Determine the [x, y] coordinate at the center of the cell enclosing the given text.  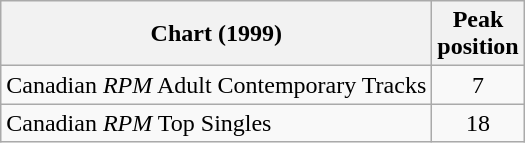
7 [478, 85]
Chart (1999) [216, 34]
Canadian RPM Top Singles [216, 123]
Peakposition [478, 34]
Canadian RPM Adult Contemporary Tracks [216, 85]
18 [478, 123]
